Capture the cell that displays the provided text and extract its (X, Y) central coordinate. 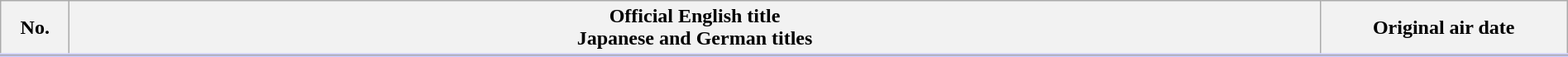
Original air date (1444, 28)
Official English titleJapanese and German titles (695, 28)
No. (35, 28)
